Extract the [X, Y] coordinate from the center of the cell holding the provided text.  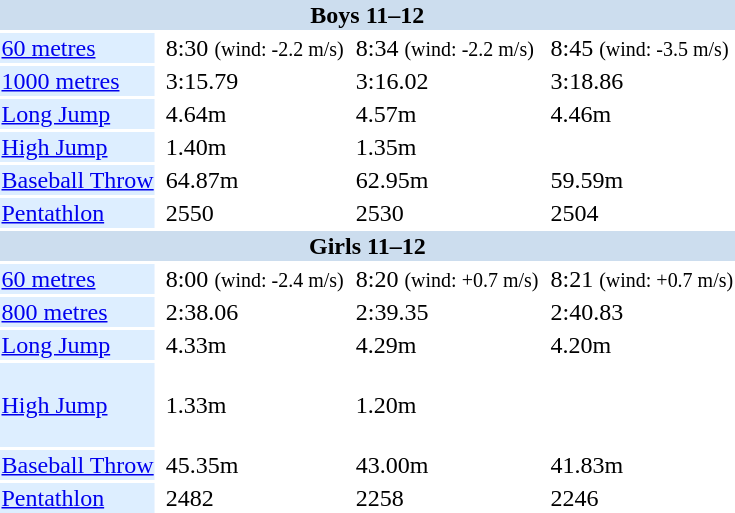
8:21 (wind: +0.7 m/s) [642, 279]
2:40.83 [642, 312]
8:30 (wind: -2.2 m/s) [254, 48]
59.59m [642, 180]
1.33m [254, 405]
4.64m [254, 114]
2530 [447, 213]
8:34 (wind: -2.2 m/s) [447, 48]
1000 metres [78, 81]
62.95m [447, 180]
Girls 11–12 [368, 246]
45.35m [254, 465]
4.20m [642, 345]
8:00 (wind: -2.4 m/s) [254, 279]
800 metres [78, 312]
8:20 (wind: +0.7 m/s) [447, 279]
41.83m [642, 465]
2:38.06 [254, 312]
4.46m [642, 114]
8:45 (wind: -3.5 m/s) [642, 48]
2482 [254, 498]
Boys 11–12 [368, 15]
2:39.35 [447, 312]
3:18.86 [642, 81]
2504 [642, 213]
1.40m [254, 147]
2246 [642, 498]
3:16.02 [447, 81]
2550 [254, 213]
1.35m [447, 147]
3:15.79 [254, 81]
4.57m [447, 114]
4.33m [254, 345]
4.29m [447, 345]
1.20m [447, 405]
64.87m [254, 180]
2258 [447, 498]
43.00m [447, 465]
